Determine the [x, y] coordinate at the center of the cell enclosing the given text.  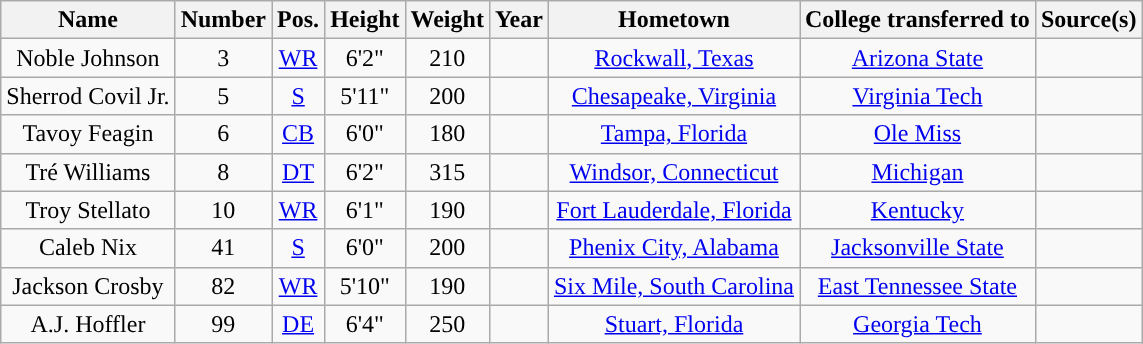
Weight [447, 20]
5'10" [365, 286]
Jacksonville State [918, 248]
8 [223, 172]
Michigan [918, 172]
Tavoy Feagin [88, 134]
Six Mile, South Carolina [674, 286]
Caleb Nix [88, 248]
Year [518, 20]
82 [223, 286]
A.J. Hoffler [88, 324]
Pos. [298, 20]
Virginia Tech [918, 96]
Stuart, Florida [674, 324]
6'4" [365, 324]
250 [447, 324]
Georgia Tech [918, 324]
Hometown [674, 20]
DE [298, 324]
10 [223, 210]
Sherrod Covil Jr. [88, 96]
3 [223, 58]
6 [223, 134]
Noble Johnson [88, 58]
Tampa, Florida [674, 134]
DT [298, 172]
Jackson Crosby [88, 286]
Windsor, Connecticut [674, 172]
College transferred to [918, 20]
CB [298, 134]
315 [447, 172]
5 [223, 96]
Arizona State [918, 58]
6'1" [365, 210]
Source(s) [1088, 20]
Fort Lauderdale, Florida [674, 210]
99 [223, 324]
5'11" [365, 96]
210 [447, 58]
Tré Williams [88, 172]
Ole Miss [918, 134]
Number [223, 20]
Name [88, 20]
Kentucky [918, 210]
Height [365, 20]
Rockwall, Texas [674, 58]
Troy Stellato [88, 210]
180 [447, 134]
East Tennessee State [918, 286]
Phenix City, Alabama [674, 248]
41 [223, 248]
Chesapeake, Virginia [674, 96]
